Provide the (X, Y) coordinate of the cell's center where the given text is located.  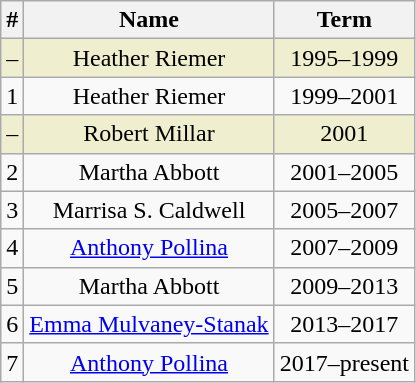
Marrisa S. Caldwell (149, 210)
2007–2009 (344, 248)
# (12, 20)
2005–2007 (344, 210)
Robert Millar (149, 134)
5 (12, 286)
2001–2005 (344, 172)
7 (12, 362)
2 (12, 172)
1995–1999 (344, 58)
2017–present (344, 362)
2013–2017 (344, 324)
6 (12, 324)
2009–2013 (344, 286)
Term (344, 20)
3 (12, 210)
Name (149, 20)
Emma Mulvaney-Stanak (149, 324)
2001 (344, 134)
1999–2001 (344, 96)
1 (12, 96)
4 (12, 248)
